Search for the cell housing the specified text and yield its (X, Y) center coordinate. 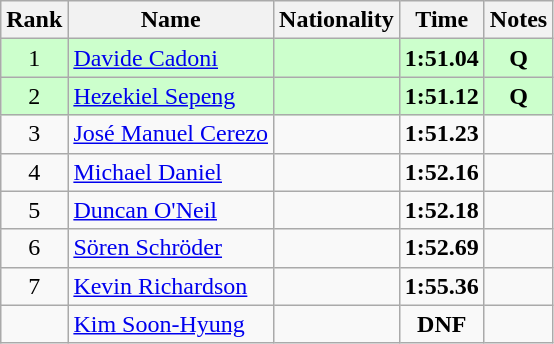
Name (171, 20)
Rank (34, 20)
Kevin Richardson (171, 286)
Nationality (337, 20)
1:52.18 (442, 210)
Kim Soon-Hyung (171, 324)
Duncan O'Neil (171, 210)
Notes (518, 20)
DNF (442, 324)
Davide Cadoni (171, 58)
5 (34, 210)
Michael Daniel (171, 172)
7 (34, 286)
1:52.69 (442, 248)
1:55.36 (442, 286)
José Manuel Cerezo (171, 134)
1:51.12 (442, 96)
Hezekiel Sepeng (171, 96)
1:51.23 (442, 134)
1 (34, 58)
1:51.04 (442, 58)
Sören Schröder (171, 248)
6 (34, 248)
Time (442, 20)
3 (34, 134)
2 (34, 96)
1:52.16 (442, 172)
4 (34, 172)
